Detect which cell encompasses the target text, then output its [X, Y] center coordinate. 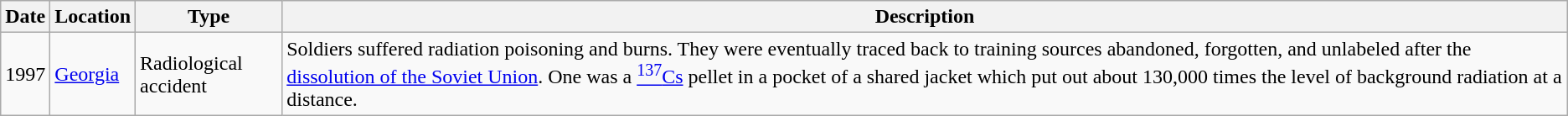
Type [209, 17]
Georgia [93, 74]
1997 [25, 74]
Date [25, 17]
Location [93, 17]
Description [925, 17]
Radiological accident [209, 74]
